Identify which cell holds the provided text, then report its (x, y) central coordinate. 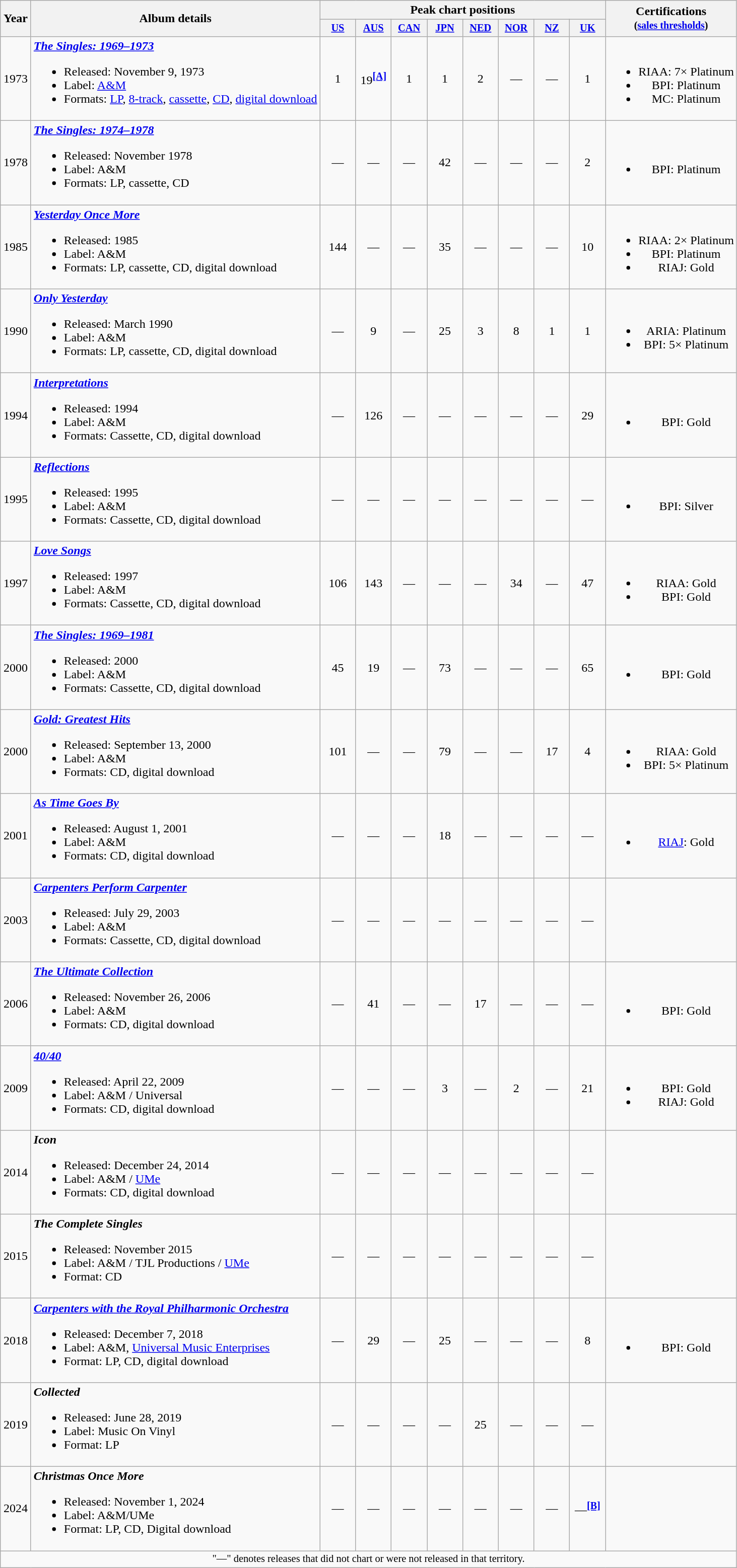
2015 (16, 1256)
IconReleased: December 24, 2014Label: A&M / UMeFormats: CD, digital download (175, 1172)
"—" denotes releases that did not chart or were not released in that territory. (369, 1559)
Yesterday Once MoreReleased: 1985Label: A&MFormats: LP, cassette, CD, digital download (175, 247)
The Singles: 1969–1981Released: 2000Label: A&MFormats: Cassette, CD, digital download (175, 668)
—[B] (587, 1509)
10 (587, 247)
79 (445, 751)
2003 (16, 919)
1985 (16, 247)
4 (587, 751)
Peak chart positions (462, 10)
Only YesterdayReleased: March 1990Label: A&MFormats: LP, cassette, CD, digital download (175, 331)
2014 (16, 1172)
InterpretationsReleased: 1994Label: A&MFormats: Cassette, CD, digital download (175, 415)
19[A] (374, 79)
1997 (16, 583)
Christmas Once MoreReleased: November 1, 2024Label: A&M/UMeFormat: LP, CD, Digital download (175, 1509)
41 (374, 1004)
2024 (16, 1509)
ARIA: PlatinumBPI: 5× Platinum (671, 331)
CollectedReleased: June 28, 2019Label: Music On VinylFormat: LP (175, 1424)
The Ultimate CollectionReleased: November 26, 2006Label: A&MFormats: CD, digital download (175, 1004)
2009 (16, 1088)
Certifications(sales thresholds) (671, 19)
The Complete SinglesReleased: November 2015Label: A&M / TJL Productions / UMeFormat: CD (175, 1256)
101 (338, 751)
NOR (516, 28)
40/40Released: April 22, 2009Label: A&M / UniversalFormats: CD, digital download (175, 1088)
RIAA: GoldBPI: 5× Platinum (671, 751)
21 (587, 1088)
2018 (16, 1340)
RIAJ: Gold (671, 836)
Carpenters with the Royal Philharmonic OrchestraReleased: December 7, 2018Label: A&M, Universal Music EnterprisesFormat: LP, CD, digital download (175, 1340)
BPI: Silver (671, 500)
The Singles: 1969–1973Released: November 9, 1973Label: A&MFormats: LP, 8-track, cassette, CD, digital download (175, 79)
1990 (16, 331)
Love SongsReleased: 1997Label: A&MFormats: Cassette, CD, digital download (175, 583)
2019 (16, 1424)
35 (445, 247)
106 (338, 583)
Carpenters Perform CarpenterReleased: July 29, 2003Label: A&MFormats: Cassette, CD, digital download (175, 919)
18 (445, 836)
126 (374, 415)
US (338, 28)
BPI: GoldRIAJ: Gold (671, 1088)
RIAA: 2× PlatinumBPI: PlatinumRIAJ: Gold (671, 247)
Year (16, 19)
BPI: Platinum (671, 163)
34 (516, 583)
73 (445, 668)
47 (587, 583)
143 (374, 583)
42 (445, 163)
NED (481, 28)
144 (338, 247)
UK (587, 28)
RIAA: 7× PlatinumBPI: PlatinumMC: Platinum (671, 79)
2006 (16, 1004)
RIAA: GoldBPI: Gold (671, 583)
1978 (16, 163)
9 (374, 331)
19 (374, 668)
As Time Goes ByReleased: August 1, 2001Label: A&MFormats: CD, digital download (175, 836)
1995 (16, 500)
1973 (16, 79)
CAN (409, 28)
AUS (374, 28)
Album details (175, 19)
2001 (16, 836)
Gold: Greatest HitsReleased: September 13, 2000Label: A&MFormats: CD, digital download (175, 751)
1994 (16, 415)
65 (587, 668)
45 (338, 668)
The Singles: 1974–1978Released: November 1978Label: A&MFormats: LP, cassette, CD (175, 163)
JPN (445, 28)
NZ (552, 28)
ReflectionsReleased: 1995Label: A&MFormats: Cassette, CD, digital download (175, 500)
